Capture the cell that displays the provided text and extract its (x, y) central coordinate. 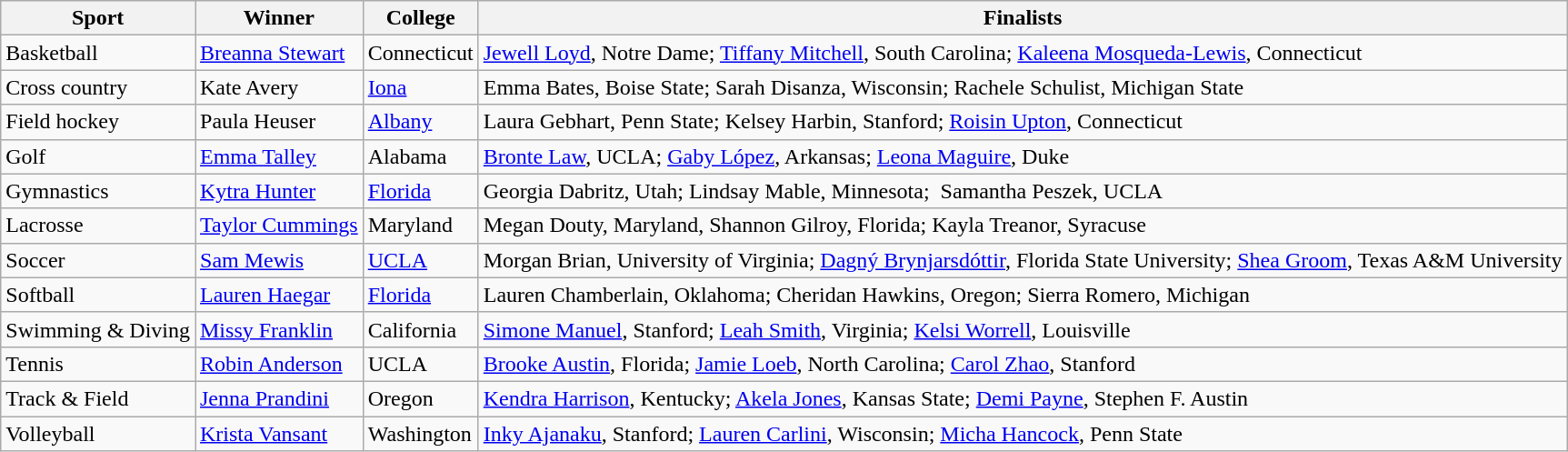
Golf (98, 156)
Inky Ajanaku, Stanford; Lauren Carlini, Wisconsin; Micha Hancock, Penn State (1023, 434)
California (420, 329)
Winner (278, 18)
Finalists (1023, 18)
Jenna Prandini (278, 398)
Taylor Cummings (278, 226)
Kendra Harrison, Kentucky; Akela Jones, Kansas State; Demi Payne, Stephen F. Austin (1023, 398)
Georgia Dabritz, Utah; Lindsay Mable, Minnesota; Samantha Peszek, UCLA (1023, 191)
Field hockey (98, 122)
Kate Avery (278, 87)
Emma Talley (278, 156)
Simone Manuel, Stanford; Leah Smith, Virginia; Kelsi Worrell, Louisville (1023, 329)
Softball (98, 295)
Lacrosse (98, 226)
Basketball (98, 53)
Cross country (98, 87)
Connecticut (420, 53)
Kytra Hunter (278, 191)
Jewell Loyd, Notre Dame; Tiffany Mitchell, South Carolina; Kaleena Mosqueda-Lewis, Connecticut (1023, 53)
Megan Douty, Maryland, Shannon Gilroy, Florida; Kayla Treanor, Syracuse (1023, 226)
Tennis (98, 364)
Albany (420, 122)
Gymnastics (98, 191)
Swimming & Diving (98, 329)
Lauren Haegar (278, 295)
Washington (420, 434)
Sam Mewis (278, 260)
Track & Field (98, 398)
Alabama (420, 156)
Paula Heuser (278, 122)
Emma Bates, Boise State; Sarah Disanza, Wisconsin; Rachele Schulist, Michigan State (1023, 87)
Iona (420, 87)
Laura Gebhart, Penn State; Kelsey Harbin, Stanford; Roisin Upton, Connecticut (1023, 122)
Missy Franklin (278, 329)
Soccer (98, 260)
Robin Anderson (278, 364)
Brooke Austin, Florida; Jamie Loeb, North Carolina; Carol Zhao, Stanford (1023, 364)
Bronte Law, UCLA; Gaby López, Arkansas; Leona Maguire, Duke (1023, 156)
Lauren Chamberlain, Oklahoma; Cheridan Hawkins, Oregon; Sierra Romero, Michigan (1023, 295)
Breanna Stewart (278, 53)
Morgan Brian, University of Virginia; Dagný Brynjarsdóttir, Florida State University; Shea Groom, Texas A&M University (1023, 260)
Maryland (420, 226)
Krista Vansant (278, 434)
Volleyball (98, 434)
College (420, 18)
Sport (98, 18)
Oregon (420, 398)
